Return (X, Y) of the center of cell containing provided text 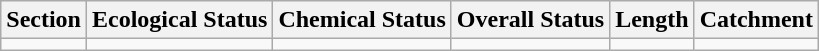
Length (652, 20)
Section (44, 20)
Overall Status (530, 20)
Ecological Status (179, 20)
Chemical Status (362, 20)
Catchment (756, 20)
